Return (X, Y) of the center of cell containing provided text 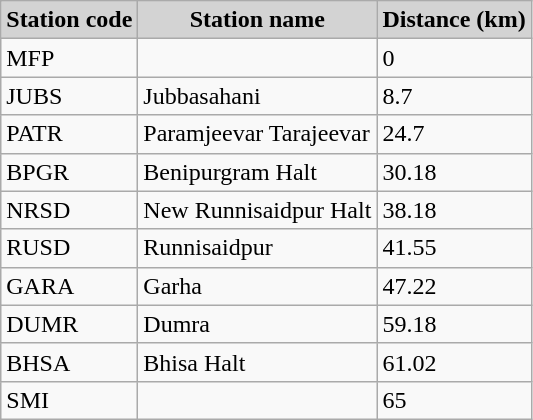
BHSA (70, 362)
PATR (70, 134)
65 (454, 400)
SMI (70, 400)
Bhisa Halt (258, 362)
Jubbasahani (258, 96)
61.02 (454, 362)
30.18 (454, 172)
Runnisaidpur (258, 248)
Garha (258, 286)
Paramjeevar Tarajeevar (258, 134)
Station name (258, 20)
Station code (70, 20)
DUMR (70, 324)
38.18 (454, 210)
Benipurgram Halt (258, 172)
New Runnisaidpur Halt (258, 210)
0 (454, 58)
Distance (km) (454, 20)
GARA (70, 286)
MFP (70, 58)
BPGR (70, 172)
41.55 (454, 248)
47.22 (454, 286)
Dumra (258, 324)
8.7 (454, 96)
24.7 (454, 134)
RUSD (70, 248)
JUBS (70, 96)
59.18 (454, 324)
NRSD (70, 210)
